Capture the cell that displays the provided text and extract its [X, Y] central coordinate. 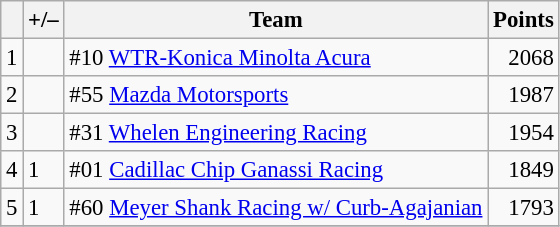
#10 WTR-Konica Minolta Acura [276, 58]
1987 [524, 95]
Points [524, 20]
2068 [524, 58]
+/– [44, 20]
#31 Whelen Engineering Racing [276, 133]
1849 [524, 170]
Team [276, 20]
1793 [524, 208]
#01 Cadillac Chip Ganassi Racing [276, 170]
1954 [524, 133]
5 [12, 208]
4 [12, 170]
#60 Meyer Shank Racing w/ Curb-Agajanian [276, 208]
2 [12, 95]
3 [12, 133]
#55 Mazda Motorsports [276, 95]
